Locate the cell with the specified text and output its [x, y] center coordinate. 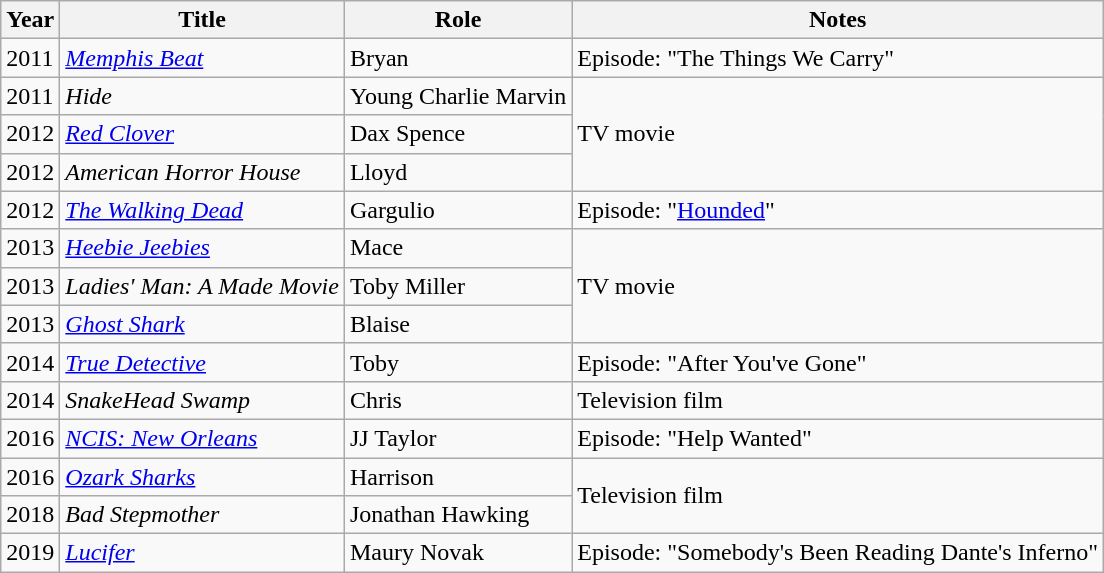
Episode: "Help Wanted" [838, 438]
Role [458, 20]
JJ Taylor [458, 438]
Red Clover [202, 134]
Heebie Jeebies [202, 248]
Dax Spence [458, 134]
Harrison [458, 477]
2018 [30, 515]
Episode: "The Things We Carry" [838, 58]
Maury Novak [458, 553]
Lloyd [458, 172]
Title [202, 20]
Mace [458, 248]
Episode: "Hounded" [838, 210]
SnakeHead Swamp [202, 400]
Lucifer [202, 553]
Young Charlie Marvin [458, 96]
NCIS: New Orleans [202, 438]
Ozark Sharks [202, 477]
Jonathan Hawking [458, 515]
Hide [202, 96]
Toby [458, 362]
2019 [30, 553]
Ladies' Man: A Made Movie [202, 286]
Ghost Shark [202, 324]
Bad Stepmother [202, 515]
Blaise [458, 324]
Toby Miller [458, 286]
Year [30, 20]
The Walking Dead [202, 210]
Notes [838, 20]
Chris [458, 400]
Gargulio [458, 210]
American Horror House [202, 172]
True Detective [202, 362]
Episode: "After You've Gone" [838, 362]
Bryan [458, 58]
Memphis Beat [202, 58]
Episode: "Somebody's Been Reading Dante's Inferno" [838, 553]
